From the cell containing the given text, extract its center point as (X, Y) coordinate. 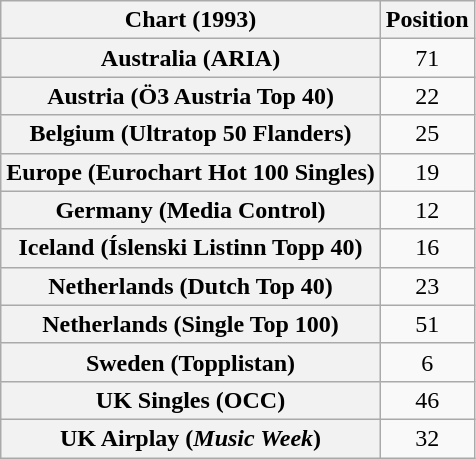
71 (427, 58)
Austria (Ö3 Austria Top 40) (191, 96)
UK Singles (OCC) (191, 400)
Europe (Eurochart Hot 100 Singles) (191, 172)
Position (427, 20)
Sweden (Topplistan) (191, 362)
Australia (ARIA) (191, 58)
UK Airplay (Music Week) (191, 438)
Chart (1993) (191, 20)
23 (427, 286)
Germany (Media Control) (191, 210)
46 (427, 400)
Belgium (Ultratop 50 Flanders) (191, 134)
Netherlands (Dutch Top 40) (191, 286)
19 (427, 172)
Iceland (Íslenski Listinn Topp 40) (191, 248)
22 (427, 96)
Netherlands (Single Top 100) (191, 324)
51 (427, 324)
6 (427, 362)
32 (427, 438)
16 (427, 248)
25 (427, 134)
12 (427, 210)
